Locate the cell with the specified text and output its (x, y) center coordinate. 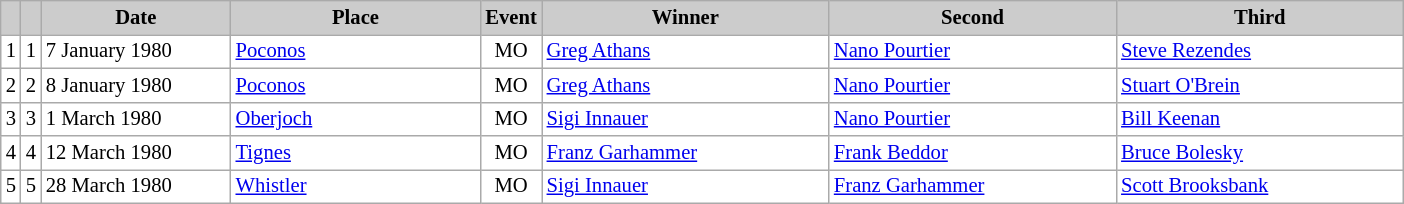
Place (356, 17)
Tignes (356, 153)
Date (136, 17)
Oberjoch (356, 119)
Bruce Bolesky (1260, 153)
1 March 1980 (136, 119)
Event (510, 17)
8 January 1980 (136, 85)
Whistler (356, 186)
Scott Brooksbank (1260, 186)
Steve Rezendes (1260, 51)
Frank Beddor (972, 153)
28 March 1980 (136, 186)
Third (1260, 17)
Stuart O'Brein (1260, 85)
Bill Keenan (1260, 119)
Winner (686, 17)
Second (972, 17)
12 March 1980 (136, 153)
7 January 1980 (136, 51)
